Identify which cell holds the provided text, then report its (x, y) central coordinate. 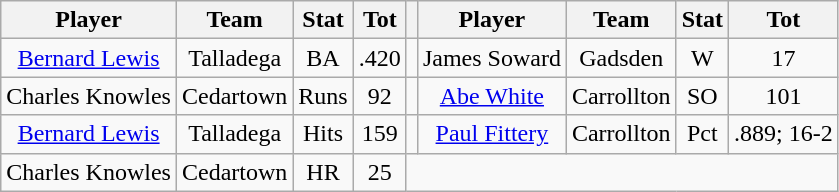
92 (380, 96)
17 (784, 58)
Gadsden (621, 58)
Runs (323, 96)
159 (380, 134)
25 (380, 172)
W (702, 58)
Abe White (492, 96)
Hits (323, 134)
Paul Fittery (492, 134)
.420 (380, 58)
James Soward (492, 58)
101 (784, 96)
Pct (702, 134)
SO (702, 96)
.889; 16-2 (784, 134)
HR (323, 172)
BA (323, 58)
